Determine the [x, y] coordinate at the center of the cell enclosing the given text.  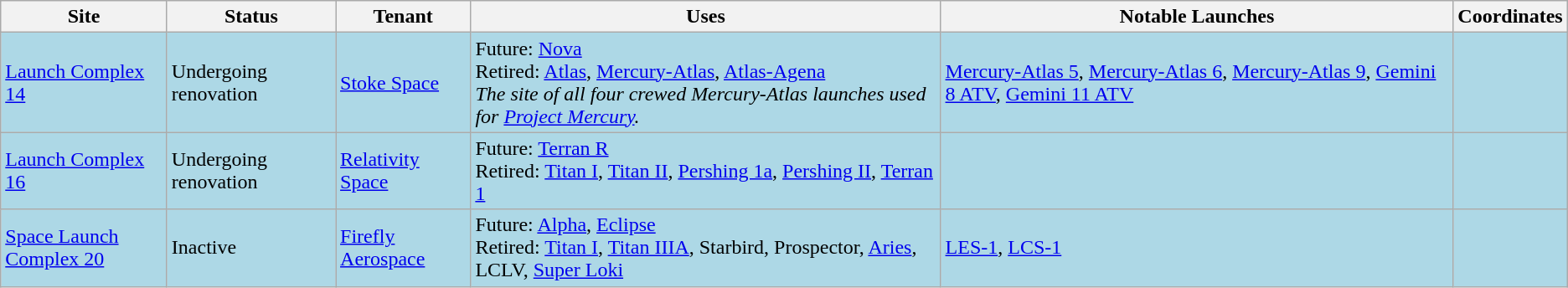
Future: NovaRetired: Atlas, Mercury-Atlas, Atlas-AgenaThe site of all four crewed Mercury-Atlas launches used for Project Mercury. [705, 82]
Mercury-Atlas 5, Mercury-Atlas 6, Mercury-Atlas 9, Gemini 8 ATV, Gemini 11 ATV [1197, 82]
Tenant [404, 17]
Coordinates [1510, 17]
Inactive [251, 248]
Status [251, 17]
LES-1, LCS-1 [1197, 248]
Future: Alpha, EclipseRetired: Titan I, Titan IIIA, Starbird, Prospector, Aries, LCLV, Super Loki [705, 248]
Future: Terran RRetired: Titan I, Titan II, Pershing 1a, Pershing II, Terran 1 [705, 171]
Uses [705, 17]
Site [84, 17]
Notable Launches [1197, 17]
Launch Complex 14 [84, 82]
Relativity Space [404, 171]
Firefly Aerospace [404, 248]
Stoke Space [404, 82]
Space Launch Complex 20 [84, 248]
Launch Complex 16 [84, 171]
